Capture the cell that displays the provided text and extract its [x, y] central coordinate. 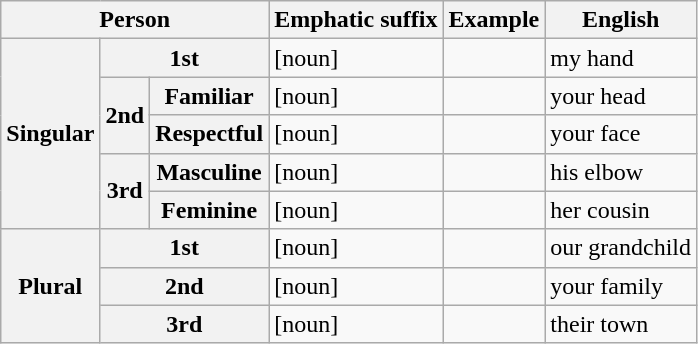
your family [621, 286]
your face [621, 134]
their town [621, 324]
Plural [50, 286]
Familiar [210, 96]
our grandchild [621, 248]
Masculine [210, 172]
my hand [621, 58]
Singular [50, 134]
Respectful [210, 134]
Emphatic suffix [356, 20]
Feminine [210, 210]
Person [135, 20]
his elbow [621, 172]
English [621, 20]
Example [494, 20]
her cousin [621, 210]
your head [621, 96]
